Capture the cell that displays the provided text and extract its (x, y) central coordinate. 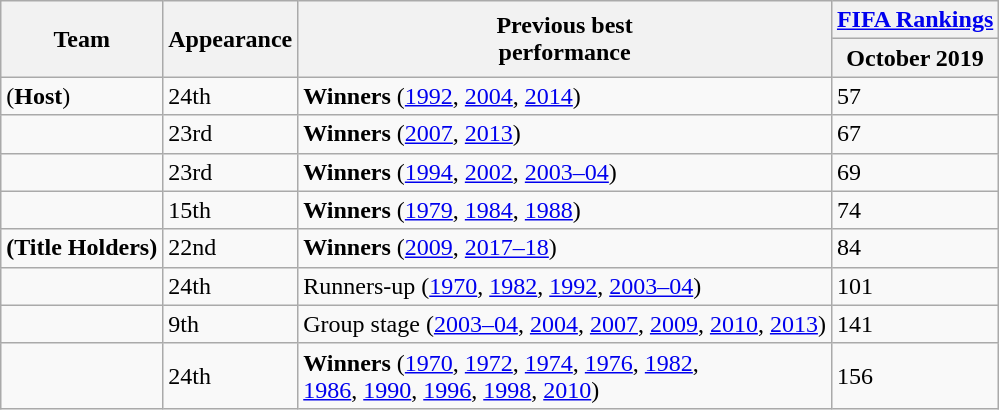
141 (914, 324)
Winners (1979, 1984, 1988) (565, 210)
October 2019 (914, 58)
74 (914, 210)
Winners (2009, 2017–18) (565, 248)
Runners-up (1970, 1982, 1992, 2003–04) (565, 286)
Winners (1970, 1972, 1974, 1976, 1982, 1986, 1990, 1996, 1998, 2010) (565, 376)
FIFA Rankings (914, 20)
Group stage (2003–04, 2004, 2007, 2009, 2010, 2013) (565, 324)
69 (914, 172)
Winners (1992, 2004, 2014) (565, 96)
Team (82, 39)
Appearance (230, 39)
15th (230, 210)
101 (914, 286)
84 (914, 248)
22nd (230, 248)
Winners (2007, 2013) (565, 134)
(Host) (82, 96)
Winners (1994, 2002, 2003–04) (565, 172)
Previous bestperformance (565, 39)
156 (914, 376)
67 (914, 134)
(Title Holders) (82, 248)
9th (230, 324)
57 (914, 96)
